Detect which cell encompasses the target text, then output its [X, Y] center coordinate. 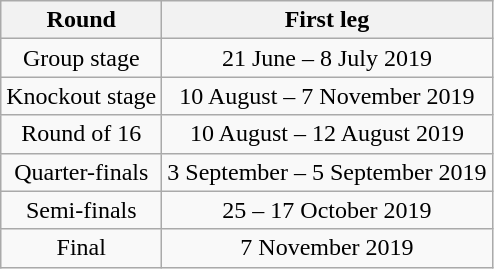
25 – 17 October 2019 [327, 210]
Semi-finals [82, 210]
10 August – 7 November 2019 [327, 96]
First leg [327, 20]
10 August – 12 August 2019 [327, 134]
Quarter-finals [82, 172]
Final [82, 248]
21 June – 8 July 2019 [327, 58]
3 September – 5 September 2019 [327, 172]
Group stage [82, 58]
Knockout stage [82, 96]
Round [82, 20]
Round of 16 [82, 134]
7 November 2019 [327, 248]
